Capture the cell that displays the provided text and extract its (x, y) central coordinate. 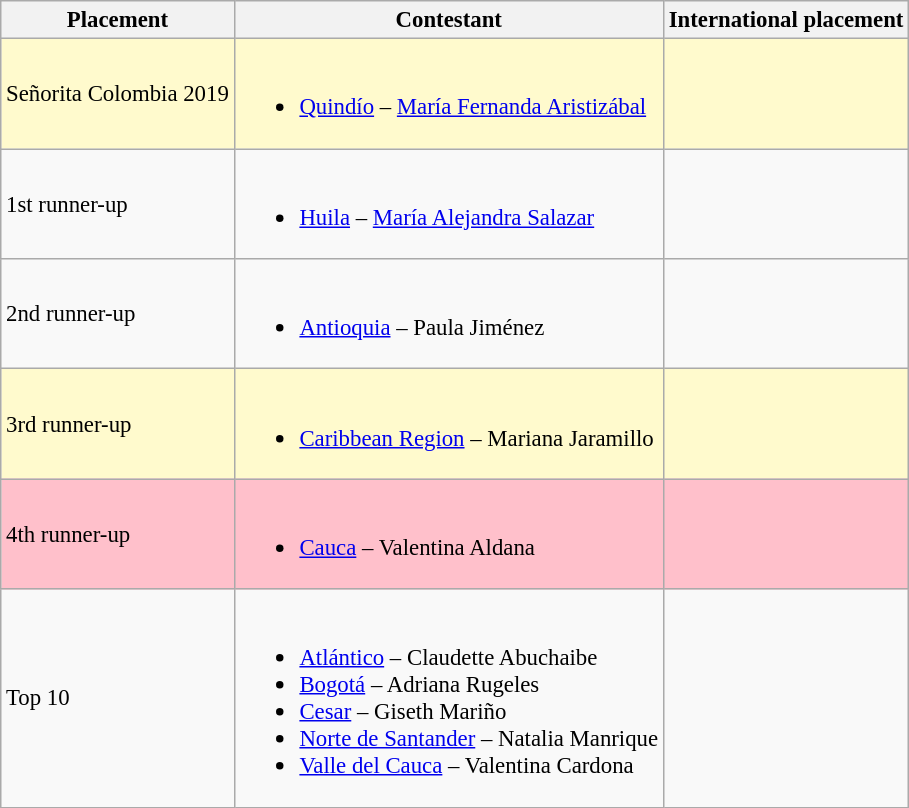
Contestant (448, 20)
Huila – María Alejandra Salazar (448, 204)
3rd runner-up (118, 424)
International placement (786, 20)
Top 10 (118, 698)
1st runner-up (118, 204)
4th runner-up (118, 534)
2nd runner-up (118, 314)
Atlántico – Claudette AbuchaibeBogotá – Adriana RugelesCesar – Giseth MariñoNorte de Santander – Natalia ManriqueValle del Cauca – Valentina Cardona (448, 698)
Señorita Colombia 2019 (118, 94)
Quindío – María Fernanda Aristizábal (448, 94)
Caribbean Region – Mariana Jaramillo (448, 424)
Placement (118, 20)
Antioquia – Paula Jiménez (448, 314)
Cauca – Valentina Aldana (448, 534)
